Locate the cell with the specified text and output its [X, Y] center coordinate. 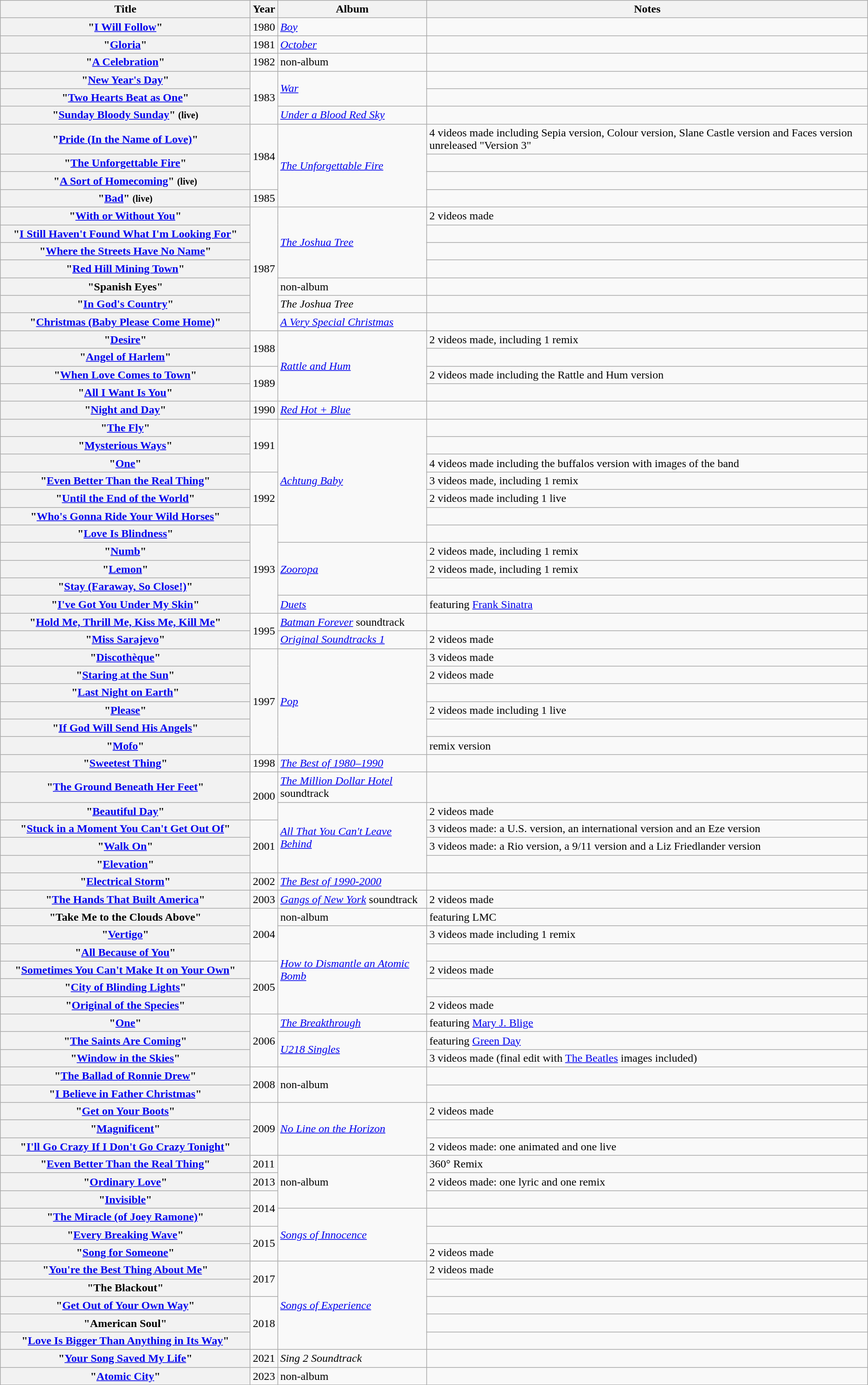
"Get Out of Your Own Way" [125, 1305]
2018 [264, 1323]
The Breakthrough [352, 1023]
featuring LMC [647, 917]
1991 [264, 445]
"When Love Comes to Town" [125, 375]
"Christmas (Baby Please Come Home)" [125, 322]
"A Sort of Homecoming" (live) [125, 180]
2014 [264, 1208]
Notes [647, 9]
"Where the Streets Have No Name" [125, 251]
1993 [264, 569]
"The Unforgettable Fire" [125, 163]
2009 [264, 1129]
"The Fly" [125, 428]
2001 [264, 846]
"The Saints Are Coming" [125, 1040]
"Your Song Saved My Life" [125, 1358]
remix version [647, 745]
"New Year's Day" [125, 80]
"Angel of Harlem" [125, 357]
1982 [264, 62]
All That You Can't Leave Behind [352, 838]
"Until the End of the World" [125, 498]
"Staring at the Sun" [125, 675]
Rattle and Hum [352, 366]
Achtung Baby [352, 481]
"Lemon" [125, 569]
"The Blackout" [125, 1288]
3 videos made: a U.S. version, an international version and an Eze version [647, 829]
"Elevation" [125, 864]
1980 [264, 27]
The Best of 1980–1990 [352, 763]
"A Celebration" [125, 62]
1989 [264, 384]
2 videos made: one animated and one live [647, 1147]
"Ordinary Love" [125, 1182]
"I Will Follow" [125, 27]
"Take Me to the Clouds Above" [125, 917]
360° Remix [647, 1164]
3 videos made [647, 657]
"You're the Best Thing About Me" [125, 1270]
The Unforgettable Fire [352, 165]
2000 [264, 796]
"Window in the Skies" [125, 1058]
1990 [264, 410]
"Pride (In the Name of Love)" [125, 139]
"Sweetest Thing" [125, 763]
2003 [264, 899]
3 videos made: a Rio version, a 9/11 version and a Liz Friedlander version [647, 846]
"Get on Your Boots" [125, 1111]
"Who's Gonna Ride Your Wild Horses" [125, 516]
1998 [264, 763]
"Mysterious Ways" [125, 445]
"If God Will Send His Angels" [125, 728]
"Mofo" [125, 745]
Album [352, 9]
2004 [264, 935]
"The Ground Beneath Her Feet" [125, 787]
"Vertigo" [125, 935]
The Best of 1990-2000 [352, 882]
featuring Mary J. Blige [647, 1023]
1987 [264, 269]
2008 [264, 1084]
Pop [352, 701]
"Stuck in a Moment You Can't Get Out Of" [125, 829]
"Red Hill Mining Town" [125, 269]
Batman Forever soundtrack [352, 622]
1981 [264, 45]
"Electrical Storm" [125, 882]
Title [125, 9]
featuring Frank Sinatra [647, 604]
"I'll Go Crazy If I Don't Go Crazy Tonight" [125, 1147]
"Spanish Eyes" [125, 287]
"Last Night on Earth" [125, 692]
U218 Singles [352, 1049]
"Stay (Faraway, So Close!)" [125, 587]
Under a Blood Red Sky [352, 115]
1992 [264, 498]
"Sunday Bloody Sunday" (live) [125, 115]
"Atomic City" [125, 1376]
2021 [264, 1358]
4 videos made including Sepia version, Colour version, Slane Castle version and Faces version unreleased "Version 3" [647, 139]
"Love Is Bigger Than Anything in Its Way" [125, 1340]
The Million Dollar Hotel soundtrack [352, 787]
2002 [264, 882]
"In God's Country" [125, 304]
Sing 2 Soundtrack [352, 1358]
3 videos made, including 1 remix [647, 481]
"All I Want Is You" [125, 392]
1984 [264, 157]
1983 [264, 97]
"Love Is Blindness" [125, 534]
"Bad" (live) [125, 198]
"Gloria" [125, 45]
"American Soul" [125, 1323]
How to Dismantle an Atomic Bomb [352, 970]
"Please" [125, 710]
Zooropa [352, 569]
1985 [264, 198]
2015 [264, 1244]
"Every Breaking Wave" [125, 1235]
1995 [264, 631]
Songs of Experience [352, 1305]
2 videos made including the Rattle and Hum version [647, 375]
1988 [264, 348]
"Two Hearts Beat as One" [125, 97]
1997 [264, 701]
Gangs of New York soundtrack [352, 899]
"All Because of You" [125, 952]
"Invisible" [125, 1199]
"Original of the Species" [125, 1005]
2006 [264, 1040]
Original Soundtracks 1 [352, 640]
2017 [264, 1279]
"Miss Sarajevo" [125, 640]
"Numb" [125, 551]
3 videos made (final edit with The Beatles images included) [647, 1058]
"With or Without You" [125, 216]
No Line on the Horizon [352, 1129]
"City of Blinding Lights" [125, 987]
"Sometimes You Can't Make It on Your Own" [125, 970]
2013 [264, 1182]
"Walk On" [125, 846]
Boy [352, 27]
2 videos made: one lyric and one remix [647, 1182]
"Night and Day" [125, 410]
"Discothèque" [125, 657]
Songs of Innocence [352, 1235]
4 videos made including the buffalos version with images of the band [647, 463]
2005 [264, 987]
"The Ballad of Ronnie Drew" [125, 1076]
featuring Green Day [647, 1040]
"Beautiful Day" [125, 811]
"The Miracle (of Joey Ramone)" [125, 1217]
Year [264, 9]
"I've Got You Under My Skin" [125, 604]
"I Still Haven't Found What I'm Looking For" [125, 233]
"I Believe in Father Christmas" [125, 1093]
War [352, 89]
3 videos made including 1 remix [647, 935]
A Very Special Christmas [352, 322]
Red Hot + Blue [352, 410]
"Hold Me, Thrill Me, Kiss Me, Kill Me" [125, 622]
"Desire" [125, 340]
2011 [264, 1164]
"Song for Someone" [125, 1252]
"The Hands That Built America" [125, 899]
"Magnificent" [125, 1129]
October [352, 45]
Duets [352, 604]
2023 [264, 1376]
